Find where the given text appears and provide that cell's center as [x, y] coordinate. 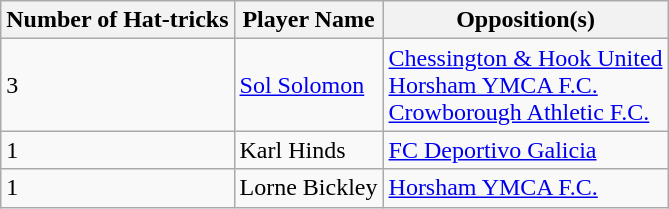
Player Name [308, 20]
Chessington & Hook UnitedHorsham YMCA F.C.Crowborough Athletic F.C. [526, 85]
Karl Hinds [308, 150]
Number of Hat-tricks [118, 20]
Horsham YMCA F.C. [526, 188]
FC Deportivo Galicia [526, 150]
Opposition(s) [526, 20]
3 [118, 85]
Sol Solomon [308, 85]
Lorne Bickley [308, 188]
